Locate the cell with the specified text and output its (x, y) center coordinate. 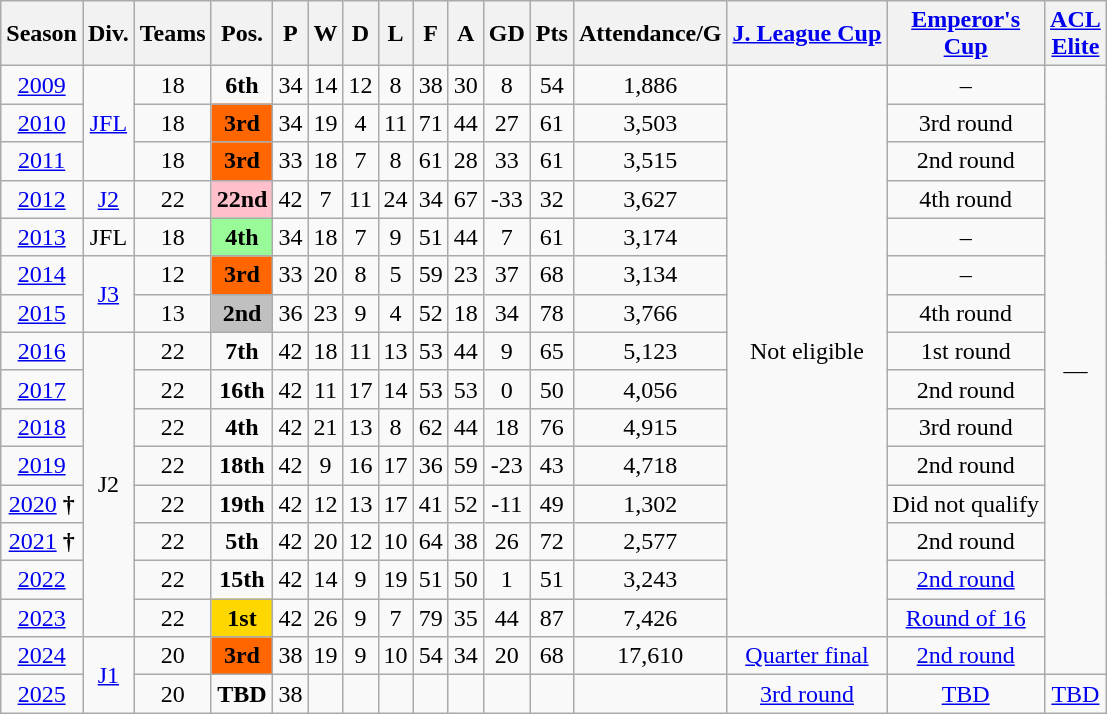
W (326, 34)
2021 † (42, 542)
5th (242, 542)
4,056 (650, 389)
37 (506, 275)
15th (242, 580)
Season (42, 34)
-11 (506, 503)
72 (552, 542)
3,503 (650, 123)
Pts (552, 34)
2016 (42, 351)
Round of 16 (966, 618)
32 (552, 199)
2023 (42, 618)
2009 (42, 85)
2013 (42, 237)
2010 (42, 123)
J. League Cup (807, 34)
2025 (42, 694)
79 (430, 618)
3,134 (650, 275)
Not eligible (807, 352)
7,426 (650, 618)
F (430, 34)
2,577 (650, 542)
76 (552, 427)
1st round (966, 351)
0 (506, 389)
49 (552, 503)
A (466, 34)
71 (430, 123)
21 (326, 427)
— (1076, 370)
2017 (42, 389)
41 (430, 503)
5 (396, 275)
L (396, 34)
24 (396, 199)
22nd (242, 199)
43 (552, 465)
1,302 (650, 503)
J1 (108, 675)
3,627 (650, 199)
2nd (242, 313)
78 (552, 313)
30 (466, 85)
16 (360, 465)
2015 (42, 313)
3,515 (650, 161)
2011 (42, 161)
4,718 (650, 465)
Quarter final (807, 656)
P (290, 34)
19th (242, 503)
4,915 (650, 427)
1,886 (650, 85)
Div. (108, 34)
2018 (42, 427)
2022 (42, 580)
2014 (42, 275)
Attendance/G (650, 34)
67 (466, 199)
2020 † (42, 503)
GD (506, 34)
Teams (172, 34)
5,123 (650, 351)
3,243 (650, 580)
2012 (42, 199)
17,610 (650, 656)
Did not qualify (966, 503)
35 (466, 618)
6th (242, 85)
3,766 (650, 313)
-33 (506, 199)
64 (430, 542)
1st (242, 618)
27 (506, 123)
3,174 (650, 237)
D (360, 34)
1 (506, 580)
2019 (42, 465)
16th (242, 389)
-23 (506, 465)
Emperor'sCup (966, 34)
62 (430, 427)
Pos. (242, 34)
7th (242, 351)
ACLElite (1076, 34)
65 (552, 351)
18th (242, 465)
J3 (108, 294)
28 (466, 161)
2024 (42, 656)
87 (552, 618)
